Locate the cell with the specified text and output its [x, y] center coordinate. 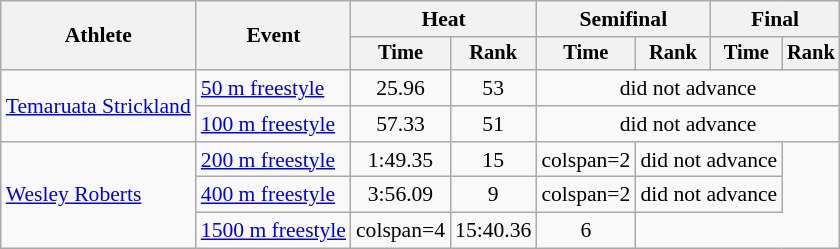
25.96 [400, 88]
3:56.09 [400, 195]
colspan=4 [400, 231]
Temaruata Strickland [98, 106]
15 [493, 160]
Heat [444, 19]
53 [493, 88]
400 m freestyle [274, 195]
6 [586, 231]
50 m freestyle [274, 88]
51 [493, 124]
57.33 [400, 124]
1:49.35 [400, 160]
Semifinal [623, 19]
9 [493, 195]
200 m freestyle [274, 160]
Athlete [98, 36]
Event [274, 36]
Wesley Roberts [98, 196]
Final [774, 19]
1500 m freestyle [274, 231]
15:40.36 [493, 231]
100 m freestyle [274, 124]
